Determine the [x, y] coordinate at the center of the cell enclosing the given text.  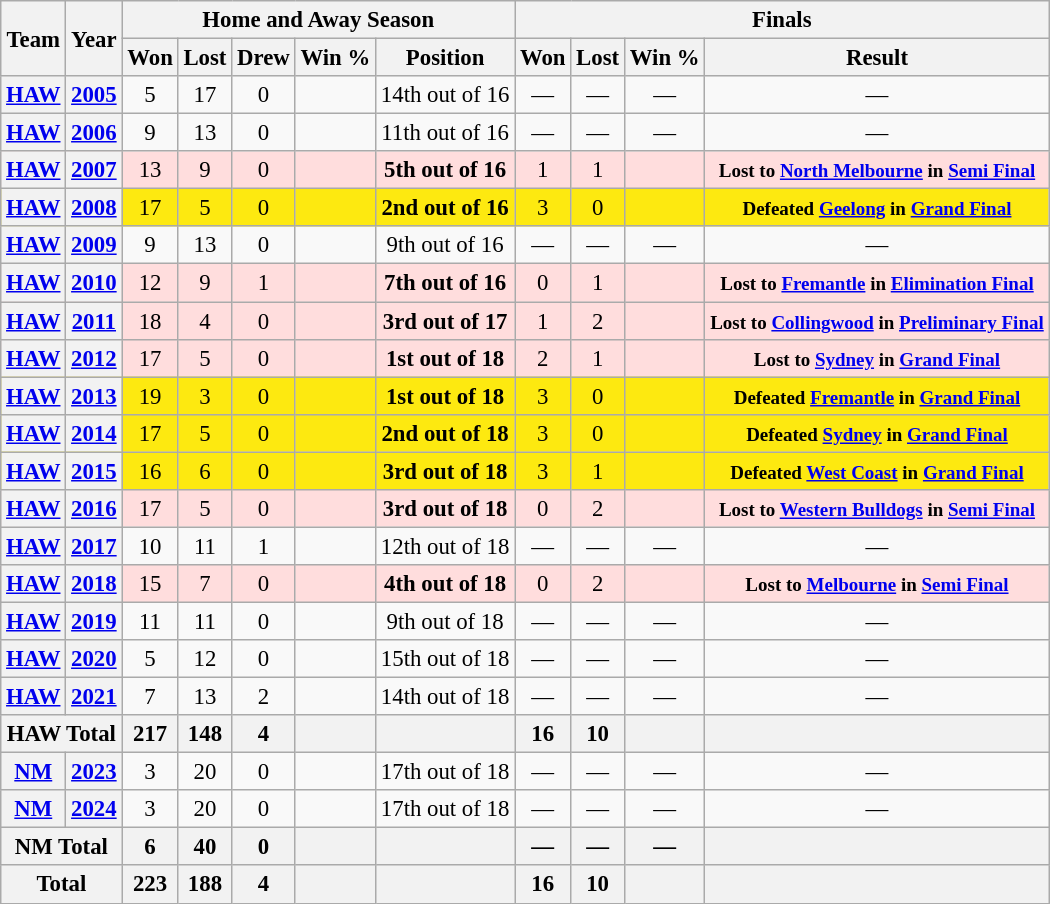
2020 [94, 659]
2011 [94, 321]
2021 [94, 697]
Drew [264, 58]
2018 [94, 584]
12th out of 18 [446, 546]
2nd out of 16 [446, 208]
2016 [94, 509]
7th out of 16 [446, 283]
2013 [94, 396]
Total [62, 885]
14th out of 18 [446, 697]
2008 [94, 208]
2006 [94, 133]
217 [150, 734]
Finals [782, 20]
15 [150, 584]
Position [446, 58]
2023 [94, 772]
2019 [94, 621]
9th out of 18 [446, 621]
Defeated West Coast in Grand Final [877, 471]
2014 [94, 433]
223 [150, 885]
2017 [94, 546]
NM Total [62, 847]
Defeated Sydney in Grand Final [877, 433]
19 [150, 396]
2009 [94, 245]
15th out of 18 [446, 659]
2015 [94, 471]
Lost to Fremantle in Elimination Final [877, 283]
Lost to Melbourne in Semi Final [877, 584]
Result [877, 58]
3rd out of 17 [446, 321]
2nd out of 18 [446, 433]
2024 [94, 809]
2005 [94, 95]
Lost to Sydney in Grand Final [877, 358]
Team [34, 38]
Lost to North Melbourne in Semi Final [877, 170]
2012 [94, 358]
148 [205, 734]
Lost to Western Bulldogs in Semi Final [877, 509]
4th out of 18 [446, 584]
Defeated Fremantle in Grand Final [877, 396]
14th out of 16 [446, 95]
Home and Away Season [318, 20]
Lost to Collingwood in Preliminary Final [877, 321]
11th out of 16 [446, 133]
40 [205, 847]
HAW Total [62, 734]
9th out of 16 [446, 245]
2010 [94, 283]
188 [205, 885]
Defeated Geelong in Grand Final [877, 208]
2007 [94, 170]
5th out of 16 [446, 170]
18 [150, 321]
Year [94, 38]
